Pinpoint the cell where the given text exists, returning its (x, y) midpoint coordinate. 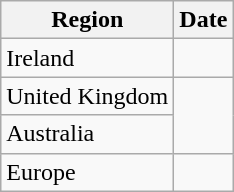
Europe (88, 172)
United Kingdom (88, 96)
Ireland (88, 58)
Australia (88, 134)
Region (88, 20)
Date (204, 20)
